Locate the cell with the specified text and output its [x, y] center coordinate. 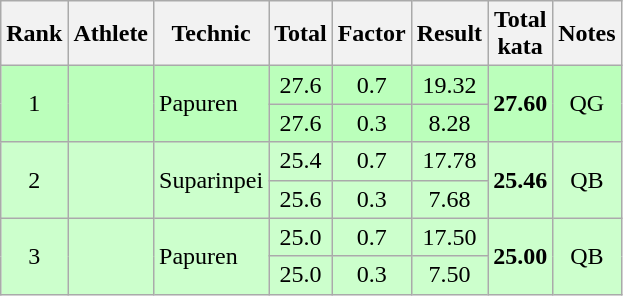
Rank [34, 34]
25.00 [520, 256]
25.4 [301, 161]
Athlete [111, 34]
2 [34, 180]
1 [34, 104]
17.50 [449, 237]
17.78 [449, 161]
Suparinpei [212, 180]
Notes [587, 34]
25.46 [520, 180]
Result [449, 34]
19.32 [449, 85]
Factor [372, 34]
7.68 [449, 199]
7.50 [449, 275]
Technic [212, 34]
27.60 [520, 104]
8.28 [449, 123]
Totalkata [520, 34]
Total [301, 34]
3 [34, 256]
QG [587, 104]
25.6 [301, 199]
